Extract the [x, y] coordinate from the center of the cell holding the provided text.  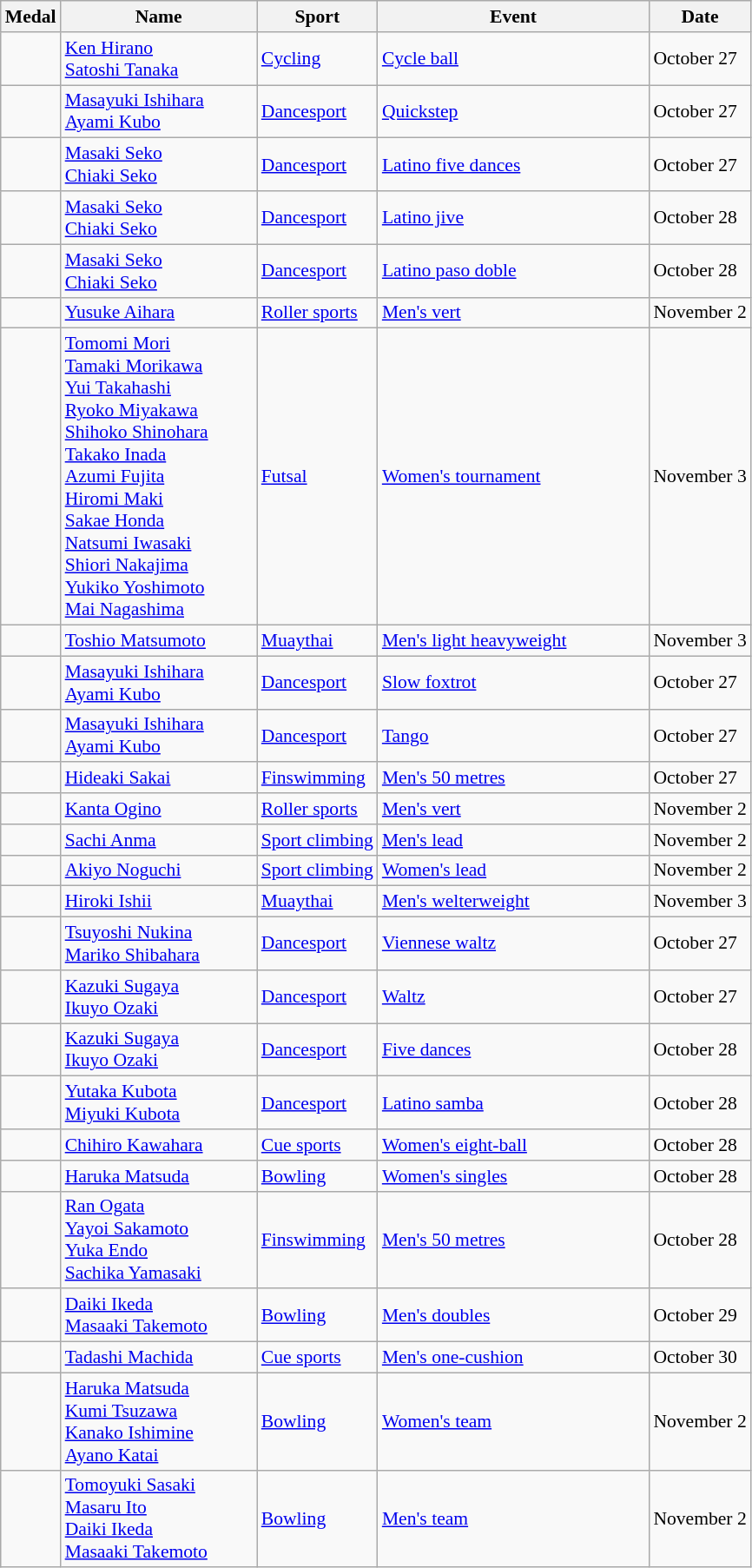
Latino five dances [514, 165]
Medal [31, 17]
Waltz [514, 997]
Haruka Matsuda [159, 1176]
October 29 [700, 1315]
Futsal [318, 477]
Women's team [514, 1421]
Akiyo Noguchi [159, 870]
Tadashi Machida [159, 1358]
Viennese waltz [514, 943]
Latino jive [514, 217]
Quickstep [514, 111]
Toshio Matsumoto [159, 641]
Yutaka KubotaMiyuki Kubota [159, 1103]
Event [514, 17]
Men's welterweight [514, 902]
Name [159, 17]
Men's lead [514, 840]
Women's eight-ball [514, 1145]
Haruka MatsudaKumi TsuzawaKanako IshimineAyano Katai [159, 1421]
Women's lead [514, 870]
Chihiro Kawahara [159, 1145]
Yusuke Aihara [159, 313]
Daiki IkedaMasaaki Takemoto [159, 1315]
Tomoyuki SasakiMasaru ItoDaiki IkedaMasaaki Takemoto [159, 1518]
Sachi Anma [159, 840]
Women's tournament [514, 477]
October 30 [700, 1358]
Women's singles [514, 1176]
Ken HiranoSatoshi Tanaka [159, 59]
Cycling [318, 59]
Tsuyoshi NukinaMariko Shibahara [159, 943]
Latino paso doble [514, 271]
Latino samba [514, 1103]
Sport [318, 17]
Hideaki Sakai [159, 778]
Slow foxtrot [514, 683]
Men's team [514, 1518]
Kanta Ogino [159, 809]
Hiroki Ishii [159, 902]
Men's one-cushion [514, 1358]
Men's doubles [514, 1315]
Date [700, 17]
Ran OgataYayoi SakamotoYuka EndoSachika Yamasaki [159, 1240]
Five dances [514, 1049]
Cycle ball [514, 59]
Tango [514, 735]
Men's light heavyweight [514, 641]
